Scan for the cell matching the given text and deliver its [X, Y] coordinate at center. 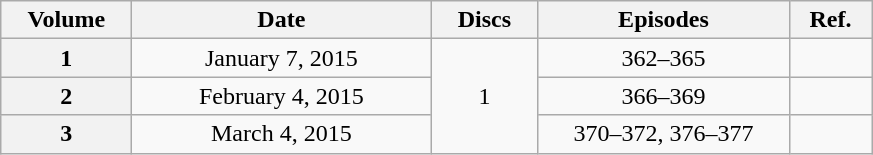
March 4, 2015 [282, 134]
Discs [484, 20]
Date [282, 20]
3 [66, 134]
370–372, 376–377 [664, 134]
Volume [66, 20]
362–365 [664, 58]
January 7, 2015 [282, 58]
Episodes [664, 20]
2 [66, 96]
February 4, 2015 [282, 96]
Ref. [830, 20]
366–369 [664, 96]
